Extract the [x, y] coordinate from the center of the cell holding the provided text.  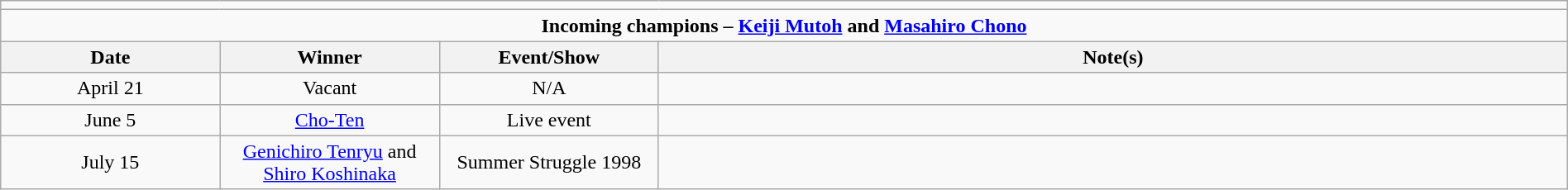
Winner [329, 57]
Summer Struggle 1998 [549, 162]
Incoming champions – Keiji Mutoh and Masahiro Chono [784, 26]
Vacant [329, 88]
Event/Show [549, 57]
Cho-Ten [329, 120]
Live event [549, 120]
April 21 [111, 88]
June 5 [111, 120]
July 15 [111, 162]
Genichiro Tenryu and Shiro Koshinaka [329, 162]
Date [111, 57]
Note(s) [1113, 57]
N/A [549, 88]
